Find where the given text appears and provide that cell's center as [x, y] coordinate. 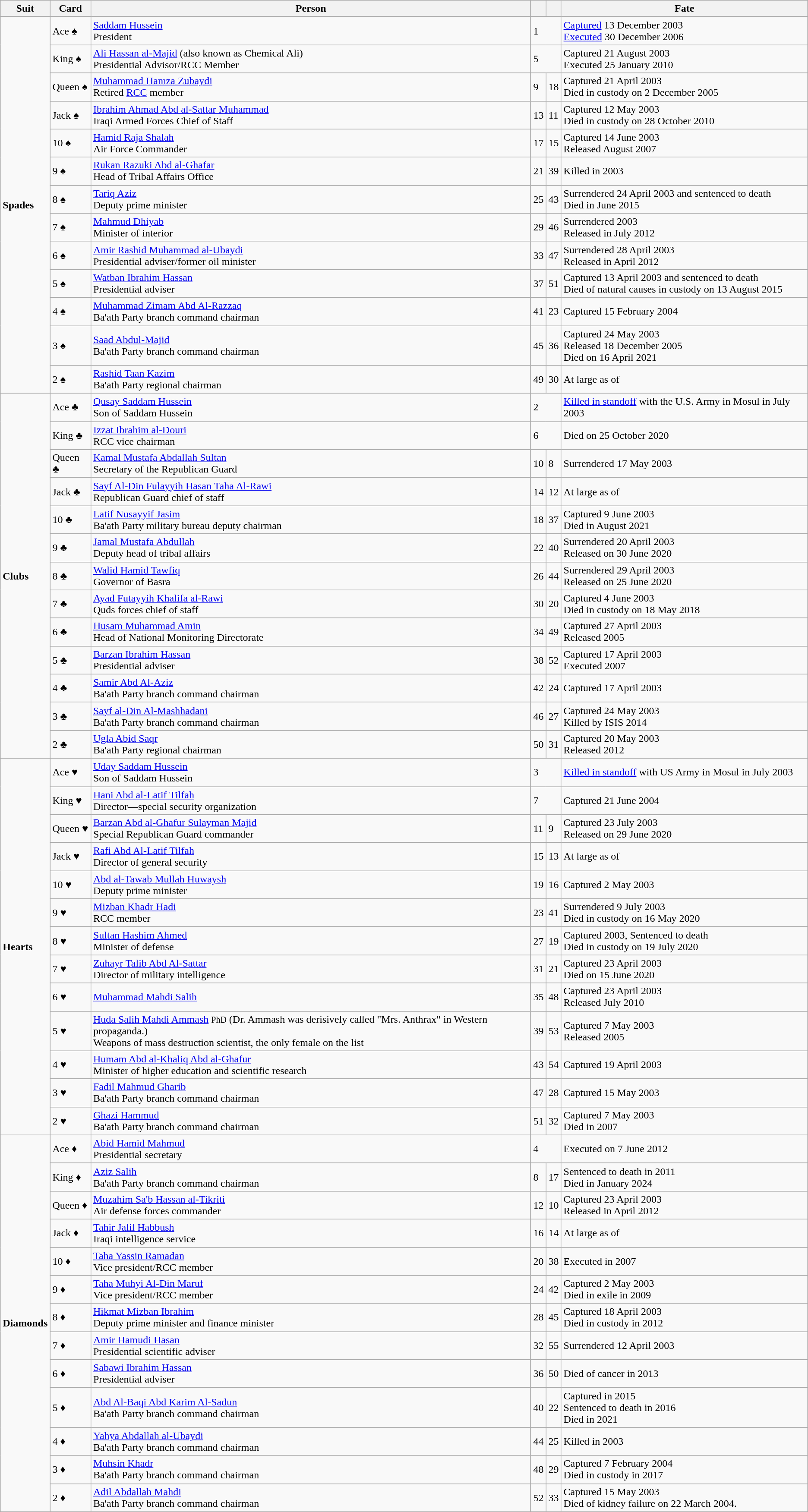
Captured 13 December 2003Executed 30 December 2006 [685, 31]
Suit [25, 9]
Muzahim Sa'b Hassan al-TikritiAir defense forces commander [311, 1205]
53 [553, 1031]
Clubs [25, 576]
Humam Abd al-Khaliq Abd al-GhafurMinister of higher education and scientific research [311, 1065]
9 ♦ [71, 1289]
7 ♠ [71, 227]
Captured 15 May 2003Died of kidney failure on 22 March 2004. [685, 1497]
Hani Abd al-Latif TilfahDirector—special security organization [311, 800]
8 ♣ [71, 576]
Died on 25 October 2020 [685, 436]
34 [539, 632]
1 [546, 31]
Muhammad Hamza ZubaydiRetired RCC member [311, 87]
Barzan Ibrahim HassanPresidential adviser [311, 660]
7 ♣ [71, 604]
5 ♥ [71, 1031]
Surrendered 17 May 2003 [685, 463]
26 [539, 576]
Surrendered 28 April 2003Released in April 2012 [685, 255]
Sentenced to death in 2011Died in January 2024 [685, 1177]
Captured 7 May 2003Released 2005 [685, 1031]
Jack ♥ [71, 857]
Ghazi HammudBa'ath Party branch command chairman [311, 1121]
Diamonds [25, 1323]
7 ♥ [71, 969]
Jack ♦ [71, 1233]
Rukan Razuki Abd al-GhafarHead of Tribal Affairs Office [311, 171]
Surrendered 20 April 2003Released on 30 June 2020 [685, 548]
5 ♠ [71, 283]
Surrendered 9 July 2003Died in custody on 16 May 2020 [685, 913]
Person [311, 9]
4 ♥ [71, 1065]
Yahya Abdallah al-UbaydiBa'ath Party branch command chairman [311, 1441]
Executed in 2007 [685, 1261]
King ♣ [71, 436]
Captured 13 April 2003 and sentenced to deathDied of natural causes in custody on 13 August 2015 [685, 283]
2 ♠ [71, 380]
Barzan Abd al-Ghafur Sulayman MajidSpecial Republican Guard commander [311, 828]
Rashid Taan KazimBa'ath Party regional chairman [311, 380]
King ♦ [71, 1177]
Muhammad Zimam Abd Al-RazzaqBa'ath Party branch command chairman [311, 312]
Captured 17 April 2003 [685, 688]
Captured 7 February 2004Died in custody in 2017 [685, 1470]
4 [546, 1149]
Saddam HusseinPresident [311, 31]
Watban Ibrahim HassanPresidential adviser [311, 283]
Captured 27 April 2003Released 2005 [685, 632]
Abid Hamid MahmudPresidential secretary [311, 1149]
9 ♣ [71, 548]
Killed in standoff with the U.S. Army in Mosul in July 2003 [685, 407]
4 ♦ [71, 1441]
6 ♥ [71, 997]
5 [546, 59]
Ali Hassan al-Majid (also known as Chemical Ali)Presidential Advisor/RCC Member [311, 59]
Muhammad Mahdi Salih [311, 997]
Mizban Khadr HadiRCC member [311, 913]
Captured 2003, Sentenced to deathDied in custody on 19 July 2020 [685, 941]
Qusay Saddam HusseinSon of Saddam Hussein [311, 407]
Captured 17 April 2003Executed 2007 [685, 660]
9 ♥ [71, 913]
Captured 24 May 2003Released 18 December 2005Died on 16 April 2021 [685, 345]
Amir Hamudi HasanPresidential scientific adviser [311, 1345]
Sultan Hashim AhmedMinister of defense [311, 941]
Walid Hamid TawfiqGovernor of Basra [311, 576]
Hearts [25, 947]
Ibrahim Ahmad Abd al-Sattar MuhammadIraqi Armed Forces Chief of Staff [311, 115]
Spades [25, 205]
Jack ♣ [71, 492]
Captured 21 August 2003Executed 25 January 2010 [685, 59]
Queen ♥ [71, 828]
Queen ♦ [71, 1205]
Zuhayr Talib Abd Al-SattarDirector of military intelligence [311, 969]
Rafi Abd Al-Latif TilfahDirector of general security [311, 857]
8 ♠ [71, 199]
Mahmud DhiyabMinister of interior [311, 227]
Ace ♣ [71, 407]
3 ♠ [71, 345]
Captured 21 April 2003Died in custody on 2 December 2005 [685, 87]
Fate [685, 9]
4 ♣ [71, 688]
Ayad Futayyih Khalifa al-RawiQuds forces chief of staff [311, 604]
Captured 2 May 2003Died in exile in 2009 [685, 1289]
Abd al-Tawab Mullah HuwayshDeputy prime minister [311, 885]
Captured 23 July 2003Released on 29 June 2020 [685, 828]
Captured 15 May 2003 [685, 1093]
Adil Abdallah MahdiBa'ath Party branch command chairman [311, 1497]
Captured 23 April 2003Died on 15 June 2020 [685, 969]
3 [546, 772]
2 ♦ [71, 1497]
Izzat Ibrahim al-DouriRCC vice chairman [311, 436]
Kamal Mustafa Abdallah SultanSecretary of the Republican Guard [311, 463]
Jamal Mustafa AbdullahDeputy head of tribal affairs [311, 548]
King ♠ [71, 59]
Captured 14 June 2003Released August 2007 [685, 143]
Captured in 2015Sentenced to death in 2016Died in 2021 [685, 1408]
Captured 21 June 2004 [685, 800]
4 ♠ [71, 312]
Queen ♠ [71, 87]
35 [539, 997]
Samir Abd Al-AzizBa'ath Party branch command chairman [311, 688]
6 ♣ [71, 632]
Surrendered 12 April 2003 [685, 1345]
3 ♦ [71, 1470]
Captured 18 April 2003Died in custody in 2012 [685, 1318]
Hikmat Mizban IbrahimDeputy prime minister and finance minister [311, 1318]
Surrendered 2003Released in July 2012 [685, 227]
Amir Rashid Muhammad al-UbaydiPresidential adviser/former oil minister [311, 255]
Aziz SalihBa'ath Party branch command chairman [311, 1177]
6 ♠ [71, 255]
Husam Muhammad AminHead of National Monitoring Directorate [311, 632]
10 ♥ [71, 885]
10 ♠ [71, 143]
Uday Saddam HusseinSon of Saddam Hussein [311, 772]
Card [71, 9]
Sabawi Ibrahim HassanPresidential adviser [311, 1374]
Executed on 7 June 2012 [685, 1149]
Captured 19 April 2003 [685, 1065]
Tariq AzizDeputy prime minister [311, 199]
Sayf al-Din Al-MashhadaniBa'ath Party branch command chairman [311, 716]
Ace ♠ [71, 31]
2 ♣ [71, 744]
Taha Yassin RamadanVice president/RCC member [311, 1261]
Captured 4 June 2003Died in custody on 18 May 2018 [685, 604]
7 [546, 800]
5 ♣ [71, 660]
Died of cancer in 2013 [685, 1374]
54 [553, 1065]
Abd Al-Baqi Abd Karim Al-SadunBa'ath Party branch command chairman [311, 1408]
10 ♦ [71, 1261]
Captured 2 May 2003 [685, 885]
Captured 7 May 2003Died in 2007 [685, 1121]
Saad Abdul-MajidBa'ath Party branch command chairman [311, 345]
Captured 23 April 2003Released in April 2012 [685, 1205]
King ♥ [71, 800]
Taha Muhyi Al-Din MarufVice president/RCC member [311, 1289]
Queen ♣ [71, 463]
5 ♦ [71, 1408]
Captured 23 April 2003Released July 2010 [685, 997]
8 ♥ [71, 941]
3 ♥ [71, 1093]
Tahir Jalil HabbushIraqi intelligence service [311, 1233]
Killed in standoff with US Army in Mosul in July 2003 [685, 772]
8 ♦ [71, 1318]
55 [553, 1345]
Ace ♥ [71, 772]
Sayf Al-Din Fulayyih Hasan Taha Al-RawiRepublican Guard chief of staff [311, 492]
Fadil Mahmud GharibBa'ath Party branch command chairman [311, 1093]
2 [546, 407]
7 ♦ [71, 1345]
6 ♦ [71, 1374]
Captured 15 February 2004 [685, 312]
Muhsin KhadrBa'ath Party branch command chairman [311, 1470]
6 [546, 436]
Jack ♠ [71, 115]
Surrendered 29 April 2003Released on 25 June 2020 [685, 576]
Ace ♦ [71, 1149]
Captured 24 May 2003Killed by ISIS 2014 [685, 716]
Surrendered 24 April 2003 and sentenced to deathDied in June 2015 [685, 199]
Captured 9 June 2003Died in August 2021 [685, 520]
9 ♠ [71, 171]
Captured 12 May 2003Died in custody on 28 October 2010 [685, 115]
Captured 20 May 2003Released 2012 [685, 744]
Latif Nusayyif JasimBa'ath Party military bureau deputy chairman [311, 520]
Hamid Raja ShalahAir Force Commander [311, 143]
10 ♣ [71, 520]
2 ♥ [71, 1121]
3 ♣ [71, 716]
Ugla Abid SaqrBa'ath Party regional chairman [311, 744]
